Output the (x, y) coordinate of the center of the cell containing the given text.  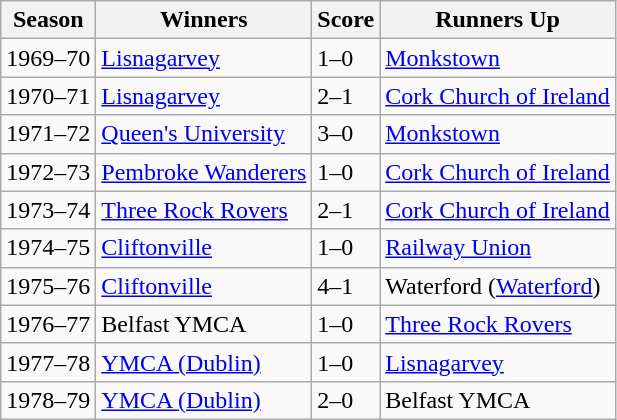
Waterford (Waterford) (498, 286)
1976–77 (48, 324)
1969–70 (48, 58)
1978–79 (48, 400)
1974–75 (48, 248)
Runners Up (498, 20)
Queen's University (204, 134)
1970–71 (48, 96)
1977–78 (48, 362)
Railway Union (498, 248)
4–1 (346, 286)
1975–76 (48, 286)
Winners (204, 20)
Pembroke Wanderers (204, 172)
3–0 (346, 134)
Season (48, 20)
Score (346, 20)
1972–73 (48, 172)
1971–72 (48, 134)
2–0 (346, 400)
1973–74 (48, 210)
